Identify which cell holds the provided text, then report its [X, Y] central coordinate. 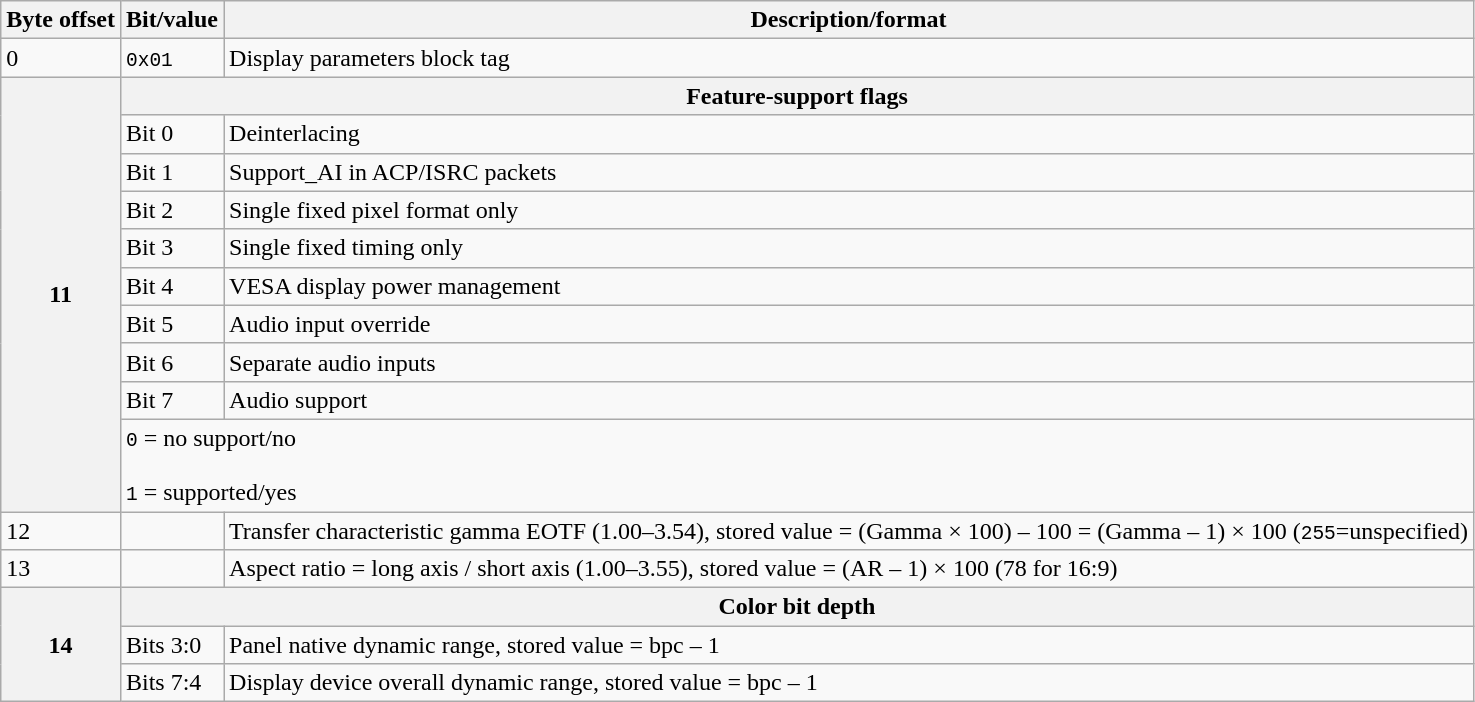
Separate audio inputs [849, 362]
Audio support [849, 400]
Bit 1 [172, 172]
Bit 0 [172, 134]
Bits 3:0 [172, 645]
Bits 7:4 [172, 683]
Display parameters block tag [849, 58]
Bit 6 [172, 362]
0x01 [172, 58]
0 [61, 58]
Bit 3 [172, 248]
Byte offset [61, 20]
Display device overall dynamic range, stored value = bpc – 1 [849, 683]
Aspect ratio = long axis / short axis (1.00–3.55), stored value = (AR – 1) × 100 (78 for 16:9) [849, 569]
Transfer characteristic gamma EOTF (1.00–3.54), stored value = (Gamma × 100) – 100 = (Gamma – 1) × 100 (255=unspecified) [849, 531]
Audio input override [849, 324]
Deinterlacing [849, 134]
14 [61, 645]
Bit 5 [172, 324]
Bit/value [172, 20]
Bit 2 [172, 210]
Bit 4 [172, 286]
12 [61, 531]
0 = no support/no1 = supported/yes [796, 465]
Support_AI in ACP/ISRC packets [849, 172]
Single fixed timing only [849, 248]
Feature-support flags [796, 96]
13 [61, 569]
Bit 7 [172, 400]
Color bit depth [796, 607]
11 [61, 294]
Description/format [849, 20]
VESA display power management [849, 286]
Single fixed pixel format only [849, 210]
Panel native dynamic range, stored value = bpc – 1 [849, 645]
